Detect which cell encompasses the target text, then output its (X, Y) center coordinate. 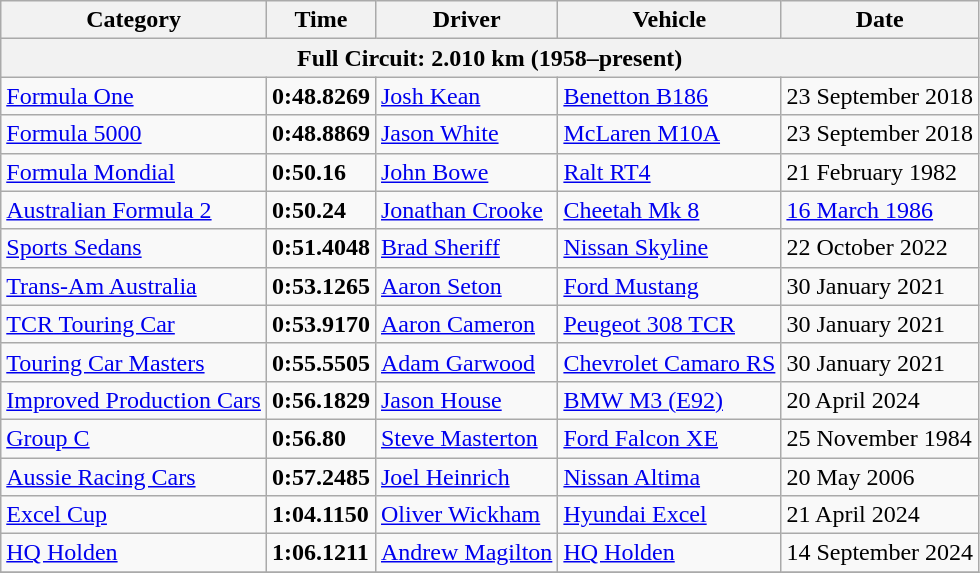
Time (320, 20)
Trans-Am Australia (134, 286)
Category (134, 20)
Brad Sheriff (466, 248)
21 April 2024 (880, 515)
Benetton B186 (670, 96)
Touring Car Masters (134, 362)
0:50.16 (320, 172)
Jonathan Crooke (466, 210)
Formula Mondial (134, 172)
Full Circuit: 2.010 km (1958–present) (490, 58)
Formula 5000 (134, 134)
Formula One (134, 96)
16 March 1986 (880, 210)
1:06.1211 (320, 553)
Ford Falcon XE (670, 438)
14 September 2024 (880, 553)
Josh Kean (466, 96)
Andrew Magilton (466, 553)
Group C (134, 438)
Australian Formula 2 (134, 210)
0:55.5505 (320, 362)
Cheetah Mk 8 (670, 210)
TCR Touring Car (134, 324)
0:53.9170 (320, 324)
McLaren M10A (670, 134)
Oliver Wickham (466, 515)
Sports Sedans (134, 248)
0:56.1829 (320, 400)
20 April 2024 (880, 400)
Nissan Skyline (670, 248)
Improved Production Cars (134, 400)
Excel Cup (134, 515)
0:48.8869 (320, 134)
Aaron Cameron (466, 324)
0:56.80 (320, 438)
Jason White (466, 134)
0:51.4048 (320, 248)
25 November 1984 (880, 438)
0:57.2485 (320, 477)
0:50.24 (320, 210)
Peugeot 308 TCR (670, 324)
Aaron Seton (466, 286)
22 October 2022 (880, 248)
Jason House (466, 400)
21 February 1982 (880, 172)
Joel Heinrich (466, 477)
Hyundai Excel (670, 515)
0:53.1265 (320, 286)
Date (880, 20)
1:04.1150 (320, 515)
Steve Masterton (466, 438)
Aussie Racing Cars (134, 477)
Vehicle (670, 20)
Nissan Altima (670, 477)
Ralt RT4 (670, 172)
Ford Mustang (670, 286)
BMW M3 (E92) (670, 400)
Chevrolet Camaro RS (670, 362)
Adam Garwood (466, 362)
0:48.8269 (320, 96)
Driver (466, 20)
20 May 2006 (880, 477)
John Bowe (466, 172)
